Search for the cell housing the specified text and yield its (x, y) center coordinate. 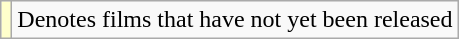
Denotes films that have not yet been released (235, 20)
